Output the [x, y] coordinate of the center of the cell containing the given text.  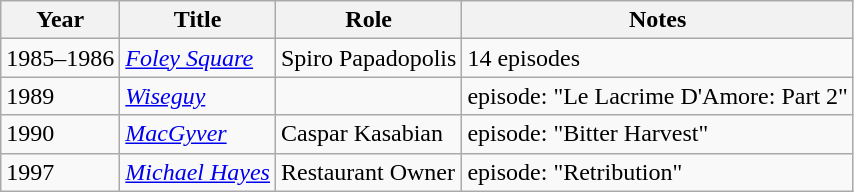
1990 [60, 134]
MacGyver [198, 134]
Notes [658, 20]
1989 [60, 96]
Title [198, 20]
Year [60, 20]
14 episodes [658, 58]
Caspar Kasabian [368, 134]
episode: "Le Lacrime D'Amore: Part 2" [658, 96]
Restaurant Owner [368, 172]
1997 [60, 172]
Spiro Papadopolis [368, 58]
Michael Hayes [198, 172]
Wiseguy [198, 96]
episode: "Retribution" [658, 172]
1985–1986 [60, 58]
Role [368, 20]
Foley Square [198, 58]
episode: "Bitter Harvest" [658, 134]
